Identify which cell holds the provided text, then report its [X, Y] central coordinate. 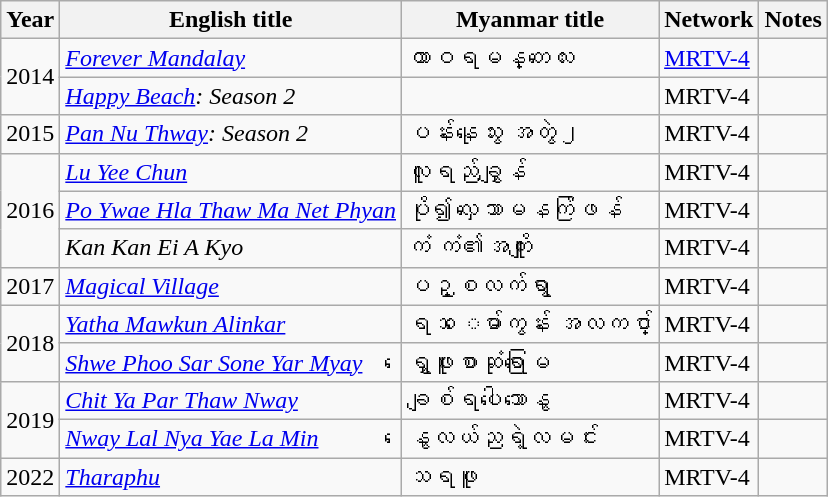
Tharaphu [231, 477]
ရွှေဖူးစာဆုံရာမြေ [530, 362]
Network [709, 20]
2019 [30, 419]
ထာဝရမန္တလေး [530, 58]
Forever Mandalay [231, 58]
Magical Village [231, 286]
Year [30, 20]
2018 [30, 343]
English title [231, 20]
Happy Beach: Season 2 [231, 96]
Yatha Mawkun Alinkar [231, 324]
Po Ywae Hla Thaw Ma Net Phyan [231, 210]
ပန်းနုသွေး အတွဲ၂ [530, 134]
Kan Kan Ei A Kyo [231, 248]
ပို၍လှသောမနက်ဖြန် [530, 210]
Shwe Phoo Sar Sone Yar Myay [231, 362]
ကံ ကံ၏အကျိူး [530, 248]
2022 [30, 477]
Nway Lal Nya Yae La Min [231, 438]
သရဖူ [530, 477]
Pan Nu Thway: Season 2 [231, 134]
Lu Yee Chun [231, 172]
Myanmar title [530, 20]
ချစ်ရပါသောနွေ [530, 400]
လူရည်ချွှန် [530, 172]
ပဉ္စလက်ရွာ [530, 286]
နွေလယ်ညရဲ့လမင်း [530, 438]
2015 [30, 134]
Notes [793, 20]
ရသ ေမာ်ကွန်း အလင်္ကာ [530, 324]
2017 [30, 286]
Chit Ya Par Thaw Nway [231, 400]
2016 [30, 210]
2014 [30, 77]
